From the cell containing the given text, extract its center point as (x, y) coordinate. 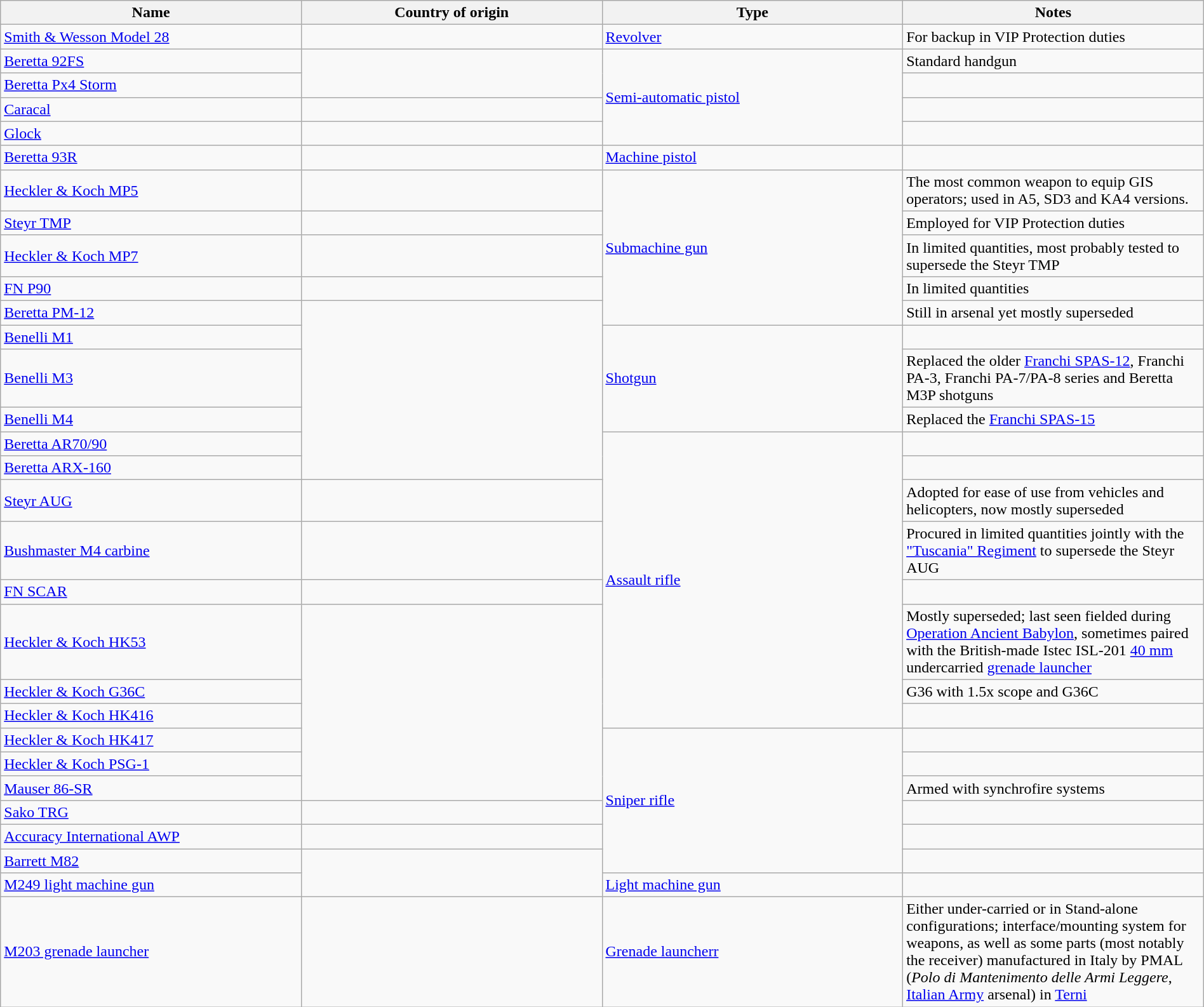
Heckler & Koch PSG-1 (151, 764)
Still in arsenal yet mostly superseded (1053, 312)
Replaced the Franchi SPAS-15 (1053, 420)
Steyr AUG (151, 500)
Heckler & Koch MP7 (151, 255)
Beretta Px4 Storm (151, 85)
G36 with 1.5x scope and G36C (1053, 691)
Procured in limited quantities jointly with the "Tuscania" Regiment to supersede the Steyr AUG (1053, 550)
Armed with synchrofire systems (1053, 788)
Shotgun (752, 378)
Notes (1053, 13)
Barrett M82 (151, 860)
In limited quantities (1053, 288)
Light machine gun (752, 885)
Replaced the older Franchi SPAS-12, Franchi PA-3, Franchi PA-7/PA-8 series and Beretta M3P shotguns (1053, 378)
Sniper rifle (752, 800)
Beretta 92FS (151, 61)
Semi-automatic pistol (752, 97)
The most common weapon to equip GIS operators; used in A5, SD3 and KA4 versions. (1053, 190)
Bushmaster M4 carbine (151, 550)
Sako TRG (151, 812)
Heckler & Koch HK53 (151, 641)
Mauser 86-SR (151, 788)
Heckler & Koch MP5 (151, 190)
Submachine gun (752, 247)
Grenade launcherr (752, 952)
Beretta 93R (151, 157)
M249 light machine gun (151, 885)
Benelli M1 (151, 337)
Standard handgun (1053, 61)
Country of origin (451, 13)
Heckler & Koch HK417 (151, 740)
FN SCAR (151, 592)
Beretta AR70/90 (151, 444)
Beretta ARX-160 (151, 468)
Glock (151, 133)
Heckler & Koch G36C (151, 691)
M203 grenade launcher (151, 952)
Employed for VIP Protection duties (1053, 223)
Name (151, 13)
Steyr TMP (151, 223)
Smith & Wesson Model 28 (151, 37)
Accuracy International AWP (151, 836)
In limited quantities, most probably tested to supersede the Steyr TMP (1053, 255)
Revolver (752, 37)
Type (752, 13)
Heckler & Koch HK416 (151, 716)
Benelli M3 (151, 378)
FN P90 (151, 288)
Benelli M4 (151, 420)
Adopted for ease of use from vehicles and helicopters, now mostly superseded (1053, 500)
Caracal (151, 109)
Beretta PM-12 (151, 312)
For backup in VIP Protection duties (1053, 37)
Assault rifle (752, 580)
Machine pistol (752, 157)
